Find where the given text appears and provide that cell's center as (X, Y) coordinate. 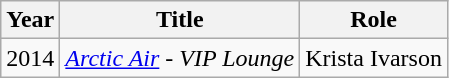
Role (374, 20)
2014 (30, 58)
Arctic Air - VIP Lounge (180, 58)
Title (180, 20)
Krista Ivarson (374, 58)
Year (30, 20)
